Find where the given text appears and provide that cell's center as [X, Y] coordinate. 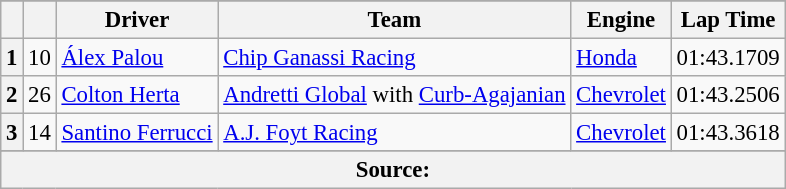
Andretti Global with Curb-Agajanian [394, 95]
01:43.1709 [728, 58]
14 [40, 133]
Driver [137, 20]
10 [40, 58]
26 [40, 95]
Chip Ganassi Racing [394, 58]
3 [12, 133]
Santino Ferrucci [137, 133]
Lap Time [728, 20]
2 [12, 95]
1 [12, 58]
Engine [621, 20]
Team [394, 20]
A.J. Foyt Racing [394, 133]
Honda [621, 58]
Álex Palou [137, 58]
01:43.3618 [728, 133]
Colton Herta [137, 95]
01:43.2506 [728, 95]
Source: [393, 170]
